Detect which cell encompasses the target text, then output its (x, y) center coordinate. 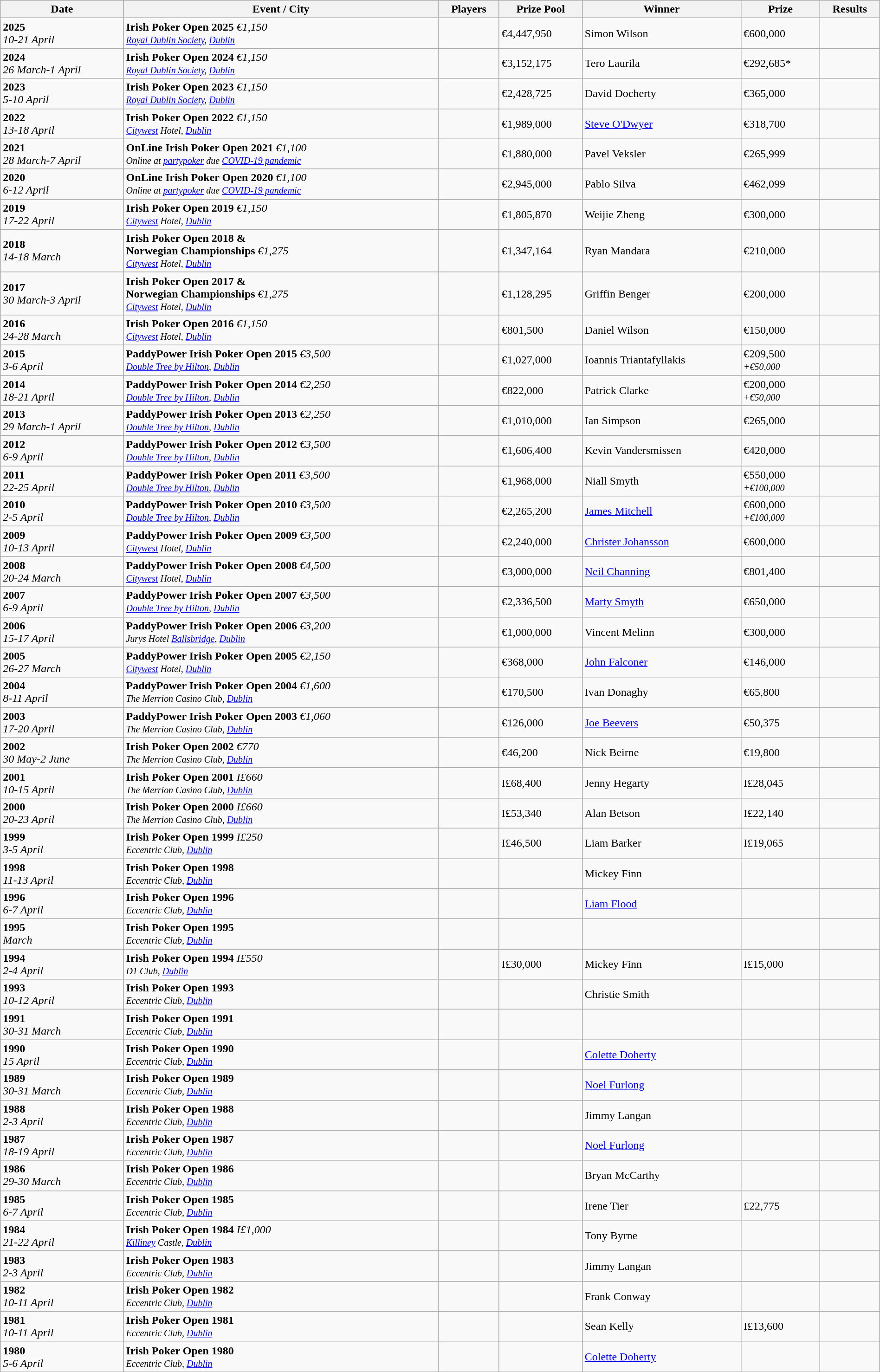
200020-23 April (62, 813)
€200,000+€50,000 (780, 390)
€801,500 (540, 330)
Results (849, 9)
Griffin Benger (661, 293)
I£19,065 (780, 843)
Irish Poker Open 1989Eccentric Club, Dublin (281, 1085)
201917-22 April (62, 214)
Irish Poker Open 1998Eccentric Club, Dublin (281, 874)
€2,265,200 (540, 511)
€209,500+€50,000 (780, 360)
20126-9 April (62, 451)
£22,775 (780, 1206)
201814-18 March (62, 251)
Nick Beirne (661, 753)
199130-31 March (62, 1025)
199015 April (62, 1055)
I£53,340 (540, 813)
Simon Wilson (661, 33)
David Docherty (661, 94)
€1,347,164 (540, 251)
Liam Flood (661, 904)
John Falconer (661, 662)
I£46,500 (540, 843)
Daniel Wilson (661, 330)
€146,000 (780, 662)
Irish Poker Open 1988Eccentric Club, Dublin (281, 1115)
202128 March-7 April (62, 154)
20206-12 April (62, 184)
€3,152,175 (540, 63)
Bryan McCarthy (661, 1175)
PaddyPower Irish Poker Open 2013 €2,250Double Tree by Hilton, Dublin (281, 421)
€1,010,000 (540, 421)
199310-12 April (62, 994)
PaddyPower Irish Poker Open 2008 €4,500Citywest Hotel, Dublin (281, 572)
€150,000 (780, 330)
Sean Kelly (661, 1327)
Christie Smith (661, 994)
Tero Laurila (661, 63)
€50,375 (780, 722)
Weijie Zheng (661, 214)
€822,000 (540, 390)
200615-17 April (62, 632)
€462,099 (780, 184)
20153-6 April (62, 360)
201624-28 March (62, 330)
Irish Poker Open 1983Eccentric Club, Dublin (281, 1266)
€420,000 (780, 451)
PaddyPower Irish Poker Open 2014 €2,250Double Tree by Hilton, Dublin (281, 390)
Irish Poker Open 2025 €1,150Royal Dublin Society, Dublin (281, 33)
19856-7 April (62, 1206)
200110-15 April (62, 783)
€550,000+€100,000 (780, 481)
19832-3 April (62, 1266)
200820-24 March (62, 572)
€801,400 (780, 572)
€600,000+€100,000 (780, 511)
20048-11 April (62, 692)
OnLine Irish Poker Open 2021 €1,100Online at partypoker due COVID-19 pandemic (281, 154)
Tony Byrne (661, 1236)
202426 March-1 April (62, 63)
200317-20 April (62, 722)
201122-25 April (62, 481)
198718-19 April (62, 1145)
20076-9 April (62, 602)
200910-13 April (62, 541)
Irish Poker Open 1987Eccentric Club, Dublin (281, 1145)
€2,428,725 (540, 94)
Irish Poker Open 2002 €770The Merrion Casino Club, Dublin (281, 753)
198210-11 April (62, 1296)
€3,000,000 (540, 572)
PaddyPower Irish Poker Open 2011 €3,500Double Tree by Hilton, Dublin (281, 481)
Irish Poker Open 2017 &Norwegian Championships €1,275Citywest Hotel, Dublin (281, 293)
Irish Poker Open 1984 I£1,000Killiney Castle, Dublin (281, 1236)
Prize Pool (540, 9)
Irish Poker Open 1985Eccentric Club, Dublin (281, 1206)
€368,000 (540, 662)
Irish Poker Open 1994 I£550D1 Club, Dublin (281, 964)
Irish Poker Open 1996Eccentric Club, Dublin (281, 904)
€200,000 (780, 293)
Prize (780, 9)
PaddyPower Irish Poker Open 2006 €3,200Jurys Hotel Ballsbridge, Dublin (281, 632)
Irish Poker Open 1991Eccentric Club, Dublin (281, 1025)
Frank Conway (661, 1296)
James Mitchell (661, 511)
Ryan Mandara (661, 251)
I£13,600 (780, 1327)
Kevin Vandersmissen (661, 451)
I£30,000 (540, 964)
€650,000 (780, 602)
Irish Poker Open 1982Eccentric Club, Dublin (281, 1296)
198110-11 April (62, 1327)
Liam Barker (661, 843)
198930-31 March (62, 1085)
€65,800 (780, 692)
Vincent Melinn (661, 632)
PaddyPower Irish Poker Open 2012 €3,500Double Tree by Hilton, Dublin (281, 451)
Steve O'Dwyer (661, 123)
€1,805,870 (540, 214)
Irish Poker Open 1995Eccentric Club, Dublin (281, 934)
PaddyPower Irish Poker Open 2010 €3,500Double Tree by Hilton, Dublin (281, 511)
Irish Poker Open 1981Eccentric Club, Dublin (281, 1327)
€1,027,000 (540, 360)
200526-27 March (62, 662)
Irene Tier (661, 1206)
Players (469, 9)
19805-6 April (62, 1356)
Jenny Hegarty (661, 783)
202213-18 April (62, 123)
Irish Poker Open 2019 €1,150Citywest Hotel, Dublin (281, 214)
19993-5 April (62, 843)
Irish Poker Open 1990Eccentric Club, Dublin (281, 1055)
€1,128,295 (540, 293)
201329 March-1 April (62, 421)
Date (62, 9)
Irish Poker Open 1986Eccentric Club, Dublin (281, 1175)
€126,000 (540, 722)
202510-21 April (62, 33)
€265,000 (780, 421)
I£28,045 (780, 783)
198629-30 March (62, 1175)
Irish Poker Open 2024 €1,150Royal Dublin Society, Dublin (281, 63)
€1,968,000 (540, 481)
Niall Smyth (661, 481)
Irish Poker Open 1999 I£250Eccentric Club, Dublin (281, 843)
PaddyPower Irish Poker Open 2005 €2,150Citywest Hotel, Dublin (281, 662)
Irish Poker Open 2018 &Norwegian Championships €1,275Citywest Hotel, Dublin (281, 251)
€46,200 (540, 753)
PaddyPower Irish Poker Open 2007 €3,500Double Tree by Hilton, Dublin (281, 602)
PaddyPower Irish Poker Open 2003 €1,060The Merrion Casino Club, Dublin (281, 722)
19966-7 April (62, 904)
1995March (62, 934)
201418-21 April (62, 390)
I£68,400 (540, 783)
Joe Beevers (661, 722)
€1,989,000 (540, 123)
Irish Poker Open 2023 €1,150Royal Dublin Society, Dublin (281, 94)
Pablo Silva (661, 184)
Irish Poker Open 2016 €1,150Citywest Hotel, Dublin (281, 330)
€1,000,000 (540, 632)
Irish Poker Open 1980Eccentric Club, Dublin (281, 1356)
€318,700 (780, 123)
199811-13 April (62, 874)
201730 March-3 April (62, 293)
Event / City (281, 9)
Ian Simpson (661, 421)
Patrick Clarke (661, 390)
€170,500 (540, 692)
PaddyPower Irish Poker Open 2009 €3,500Citywest Hotel, Dublin (281, 541)
I£15,000 (780, 964)
Ioannis Triantafyllakis (661, 360)
€265,999 (780, 154)
198421-22 April (62, 1236)
Alan Betson (661, 813)
€365,000 (780, 94)
Ivan Donaghy (661, 692)
€2,336,500 (540, 602)
19942-4 April (62, 964)
€210,000 (780, 251)
Irish Poker Open 2000 I£660The Merrion Casino Club, Dublin (281, 813)
€19,800 (780, 753)
Marty Smyth (661, 602)
PaddyPower Irish Poker Open 2004 €1,600The Merrion Casino Club, Dublin (281, 692)
PaddyPower Irish Poker Open 2015 €3,500Double Tree by Hilton, Dublin (281, 360)
Irish Poker Open 1993Eccentric Club, Dublin (281, 994)
I£22,140 (780, 813)
€1,880,000 (540, 154)
Christer Johansson (661, 541)
€292,685* (780, 63)
200230 May-2 June (62, 753)
€1,606,400 (540, 451)
Irish Poker Open 2001 I£660The Merrion Casino Club, Dublin (281, 783)
19882-3 April (62, 1115)
Neil Channing (661, 572)
OnLine Irish Poker Open 2020 €1,100Online at partypoker due COVID-19 pandemic (281, 184)
20102-5 April (62, 511)
€4,447,950 (540, 33)
€2,240,000 (540, 541)
Irish Poker Open 2022 €1,150Citywest Hotel, Dublin (281, 123)
20235-10 April (62, 94)
Winner (661, 9)
Pavel Veksler (661, 154)
€2,945,000 (540, 184)
